Capture the cell that displays the provided text and extract its (X, Y) central coordinate. 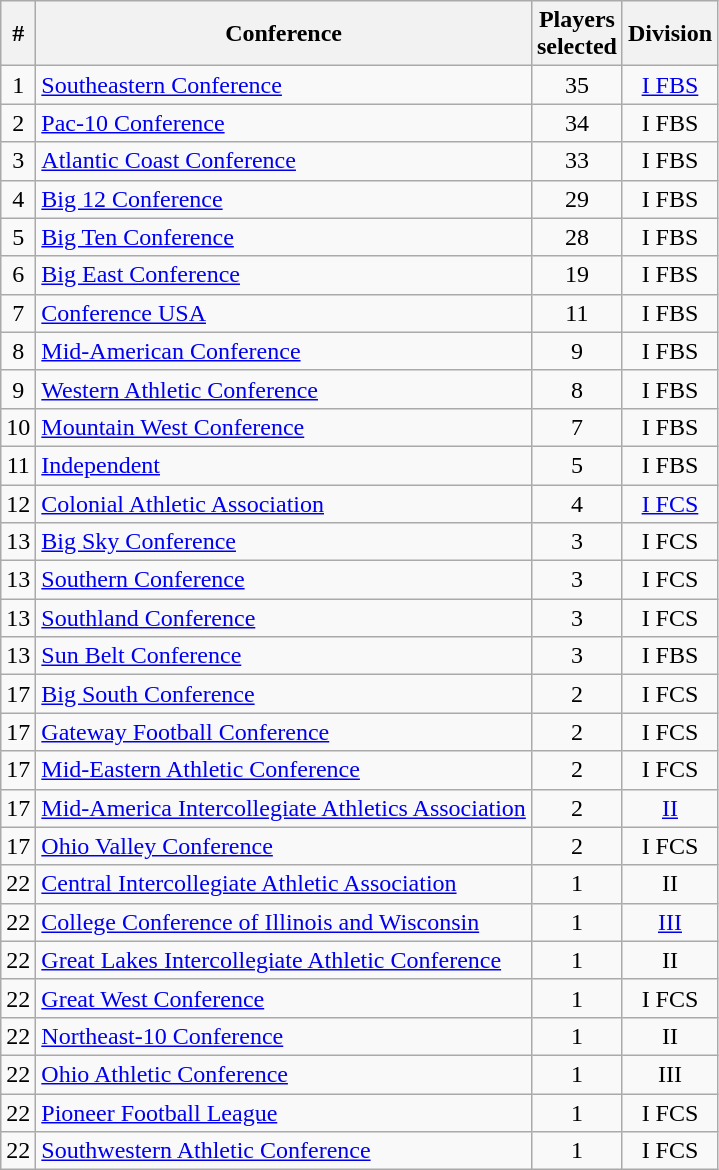
College Conference of Illinois and Wisconsin (284, 922)
Great Lakes Intercollegiate Athletic Conference (284, 960)
Big South Conference (284, 694)
Ohio Valley Conference (284, 846)
10 (18, 427)
Big East Conference (284, 275)
Great West Conference (284, 998)
Conference USA (284, 313)
Pioneer Football League (284, 1113)
Big Sky Conference (284, 542)
Independent (284, 465)
Southeastern Conference (284, 85)
29 (576, 199)
Western Athletic Conference (284, 389)
35 (576, 85)
Pac-10 Conference (284, 123)
Atlantic Coast Conference (284, 161)
Mountain West Conference (284, 427)
Mid-Eastern Athletic Conference (284, 770)
Sun Belt Conference (284, 656)
# (18, 34)
Big Ten Conference (284, 237)
Conference (284, 34)
Colonial Athletic Association (284, 503)
Gateway Football Conference (284, 732)
Central Intercollegiate Athletic Association (284, 884)
12 (18, 503)
Big 12 Conference (284, 199)
6 (18, 275)
33 (576, 161)
28 (576, 237)
Southland Conference (284, 618)
34 (576, 123)
Division (670, 34)
Southwestern Athletic Conference (284, 1151)
Playersselected (576, 34)
Mid-America Intercollegiate Athletics Association (284, 808)
Ohio Athletic Conference (284, 1074)
19 (576, 275)
Northeast-10 Conference (284, 1036)
Mid-American Conference (284, 351)
Southern Conference (284, 580)
